Search for the cell housing the specified text and yield its [X, Y] center coordinate. 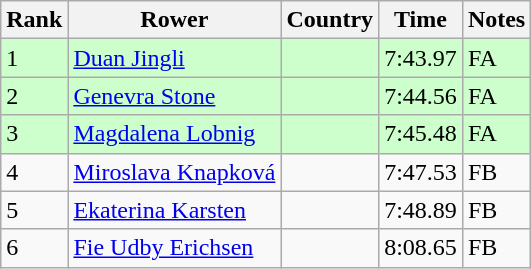
Duan Jingli [174, 58]
Rower [174, 20]
Fie Udby Erichsen [174, 248]
Notes [496, 20]
7:43.97 [421, 58]
7:48.89 [421, 210]
1 [34, 58]
7:44.56 [421, 96]
7:47.53 [421, 172]
7:45.48 [421, 134]
Country [330, 20]
Ekaterina Karsten [174, 210]
Miroslava Knapková [174, 172]
3 [34, 134]
5 [34, 210]
Genevra Stone [174, 96]
4 [34, 172]
Rank [34, 20]
8:08.65 [421, 248]
Magdalena Lobnig [174, 134]
6 [34, 248]
Time [421, 20]
2 [34, 96]
